Determine the (X, Y) coordinate at the center of the cell enclosing the given text.  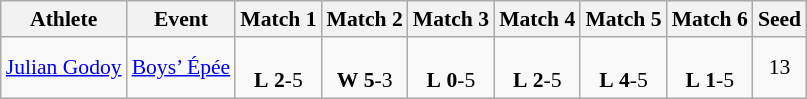
L 4-5 (623, 68)
13 (780, 68)
Boys’ Épée (182, 68)
Match 6 (710, 19)
Match 4 (537, 19)
W 5-3 (365, 68)
Julian Godoy (64, 68)
Match 2 (365, 19)
Event (182, 19)
Seed (780, 19)
Athlete (64, 19)
Match 5 (623, 19)
Match 1 (278, 19)
Match 3 (451, 19)
L 0-5 (451, 68)
L 1-5 (710, 68)
